Extract the [x, y] coordinate from the center of the cell holding the provided text.  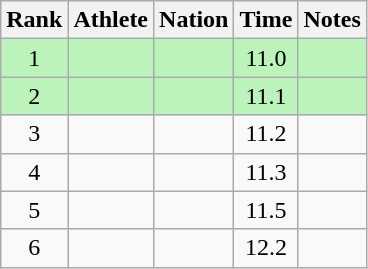
11.0 [266, 58]
1 [34, 58]
Athlete [111, 20]
5 [34, 210]
Notes [332, 20]
Rank [34, 20]
3 [34, 134]
11.2 [266, 134]
12.2 [266, 248]
2 [34, 96]
11.3 [266, 172]
4 [34, 172]
6 [34, 248]
Nation [194, 20]
11.5 [266, 210]
Time [266, 20]
11.1 [266, 96]
